Pinpoint the cell where the given text exists, returning its (X, Y) midpoint coordinate. 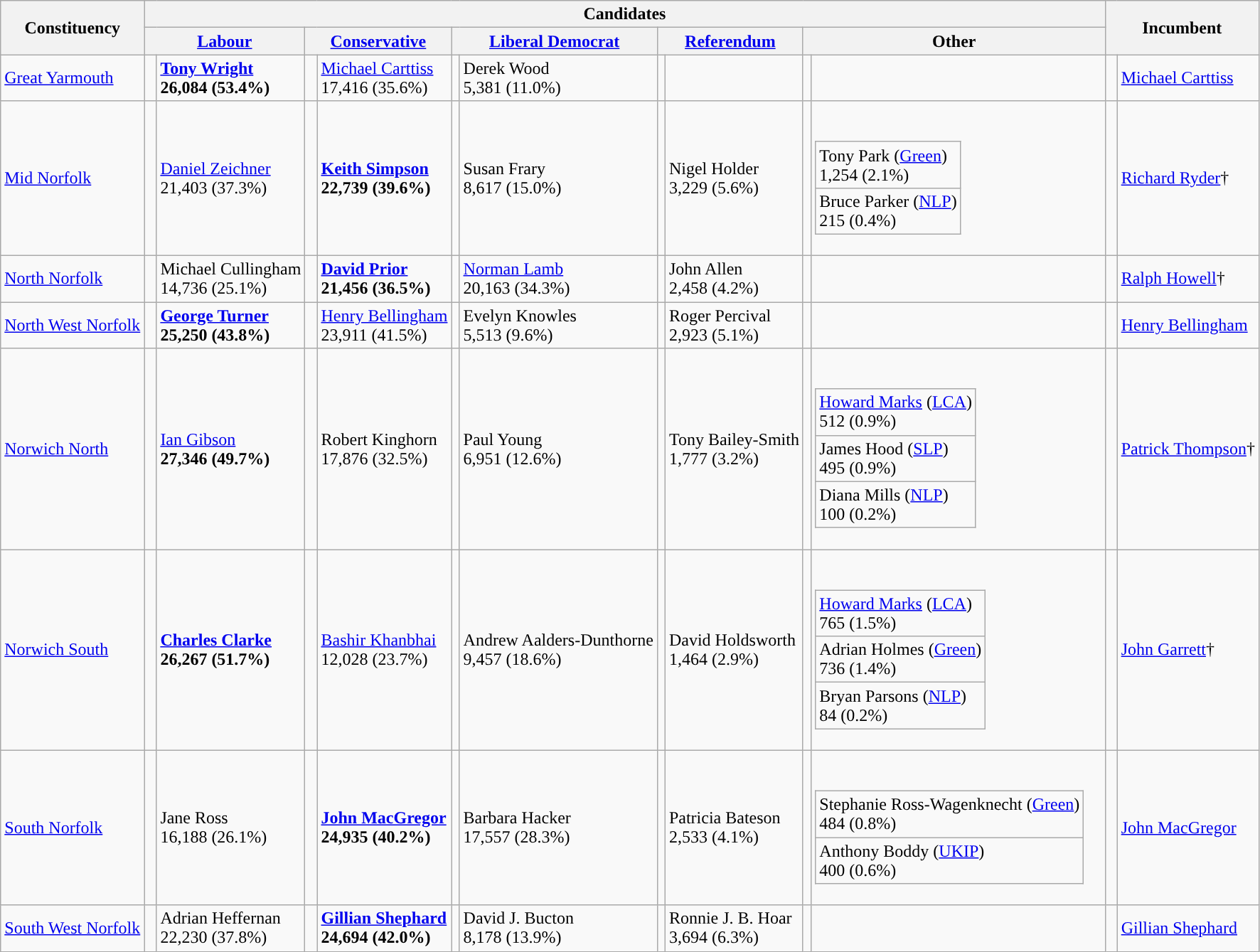
Michael Carttiss (1187, 78)
Norwich South (73, 650)
Ronnie J. B. Hoar3,694 (6.3%) (734, 929)
Howard Marks (LCA)765 (1.5%) Adrian Holmes (Green)736 (1.4%) Bryan Parsons (NLP)84 (0.2%) (959, 650)
Norwich North (73, 449)
Adrian Holmes (Green)736 (1.4%) (900, 660)
Constituency (73, 28)
Daniel Zeichner21,403 (37.3%) (230, 178)
North West Norfolk (73, 326)
John MacGregor24,935 (40.2%) (384, 828)
Michael Carttiss17,416 (35.6%) (384, 78)
Ralph Howell† (1187, 279)
Henry Bellingham23,911 (41.5%) (384, 326)
Keith Simpson22,739 (39.6%) (384, 178)
George Turner25,250 (43.8%) (230, 326)
Great Yarmouth (73, 78)
Bashir Khanbhai12,028 (23.7%) (384, 650)
John MacGregor (1187, 828)
Ian Gibson27,346 (49.7%) (230, 449)
David J. Bucton8,178 (13.9%) (558, 929)
Adrian Heffernan22,230 (37.8%) (230, 929)
Referendum (730, 41)
Andrew Aalders-Dunthorne9,457 (18.6%) (558, 650)
South West Norfolk (73, 929)
Susan Frary8,617 (15.0%) (558, 178)
Henry Bellingham (1187, 326)
Conservative (378, 41)
Howard Marks (LCA)512 (0.9%) James Hood (SLP)495 (0.9%) Diana Mills (NLP)100 (0.2%) (959, 449)
Nigel Holder3,229 (5.6%) (734, 178)
Barbara Hacker17,557 (28.3%) (558, 828)
John Allen2,458 (4.2%) (734, 279)
Roger Percival2,923 (5.1%) (734, 326)
Mid Norfolk (73, 178)
Bruce Parker (NLP)215 (0.4%) (888, 210)
Anthony Boddy (UKIP)400 (0.6%) (950, 860)
David Holdsworth1,464 (2.9%) (734, 650)
Derek Wood5,381 (11.0%) (558, 78)
Tony Wright26,084 (53.4%) (230, 78)
Norman Lamb20,163 (34.3%) (558, 279)
Howard Marks (LCA)765 (1.5%) (900, 613)
Patrick Thompson† (1187, 449)
Michael Cullingham14,736 (25.1%) (230, 279)
Tony Park (Green)1,254 (2.1%) Bruce Parker (NLP)215 (0.4%) (959, 178)
Gillian Shephard (1187, 929)
Other (954, 41)
Incumbent (1182, 28)
Labour (225, 41)
Bryan Parsons (NLP)84 (0.2%) (900, 705)
David Prior21,456 (36.5%) (384, 279)
Patricia Bateson2,533 (4.1%) (734, 828)
Richard Ryder† (1187, 178)
Charles Clarke26,267 (51.7%) (230, 650)
North Norfolk (73, 279)
Evelyn Knowles5,513 (9.6%) (558, 326)
Robert Kinghorn17,876 (32.5%) (384, 449)
Liberal Democrat (555, 41)
Candidates (624, 14)
Howard Marks (LCA)512 (0.9%) (896, 412)
Diana Mills (NLP)100 (0.2%) (896, 505)
Gillian Shephard24,694 (42.0%) (384, 929)
Paul Young6,951 (12.6%) (558, 449)
John Garrett† (1187, 650)
South Norfolk (73, 828)
Tony Bailey-Smith1,777 (3.2%) (734, 449)
Tony Park (Green)1,254 (2.1%) (888, 165)
Stephanie Ross-Wagenknecht (Green)484 (0.8%) Anthony Boddy (UKIP)400 (0.6%) (959, 828)
James Hood (SLP)495 (0.9%) (896, 458)
Stephanie Ross-Wagenknecht (Green)484 (0.8%) (950, 815)
Jane Ross16,188 (26.1%) (230, 828)
